Locate the cell with the specified text and output its (x, y) center coordinate. 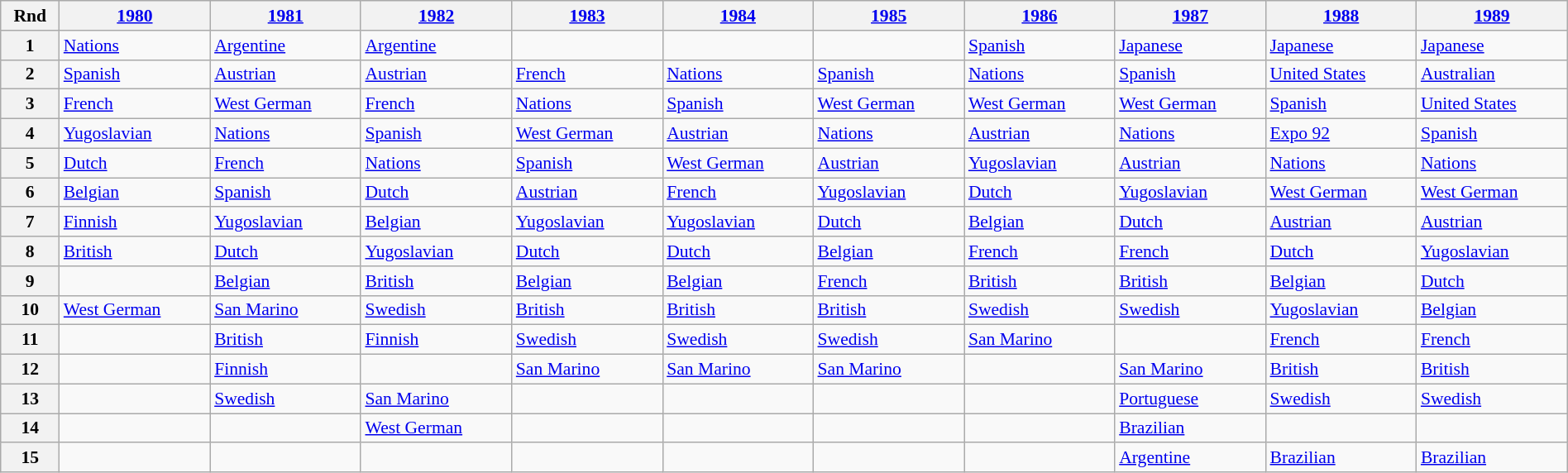
2 (30, 74)
1987 (1190, 16)
1981 (285, 16)
14 (30, 428)
1989 (1492, 16)
Australian (1492, 74)
7 (30, 222)
1988 (1341, 16)
6 (30, 193)
4 (30, 134)
1986 (1040, 16)
5 (30, 163)
1982 (436, 16)
1980 (135, 16)
Expo 92 (1341, 134)
1 (30, 45)
11 (30, 340)
15 (30, 458)
8 (30, 251)
Rnd (30, 16)
9 (30, 281)
1983 (587, 16)
1984 (738, 16)
13 (30, 399)
Portuguese (1190, 399)
12 (30, 370)
1985 (888, 16)
3 (30, 104)
10 (30, 310)
